Capture the cell that displays the provided text and extract its [X, Y] central coordinate. 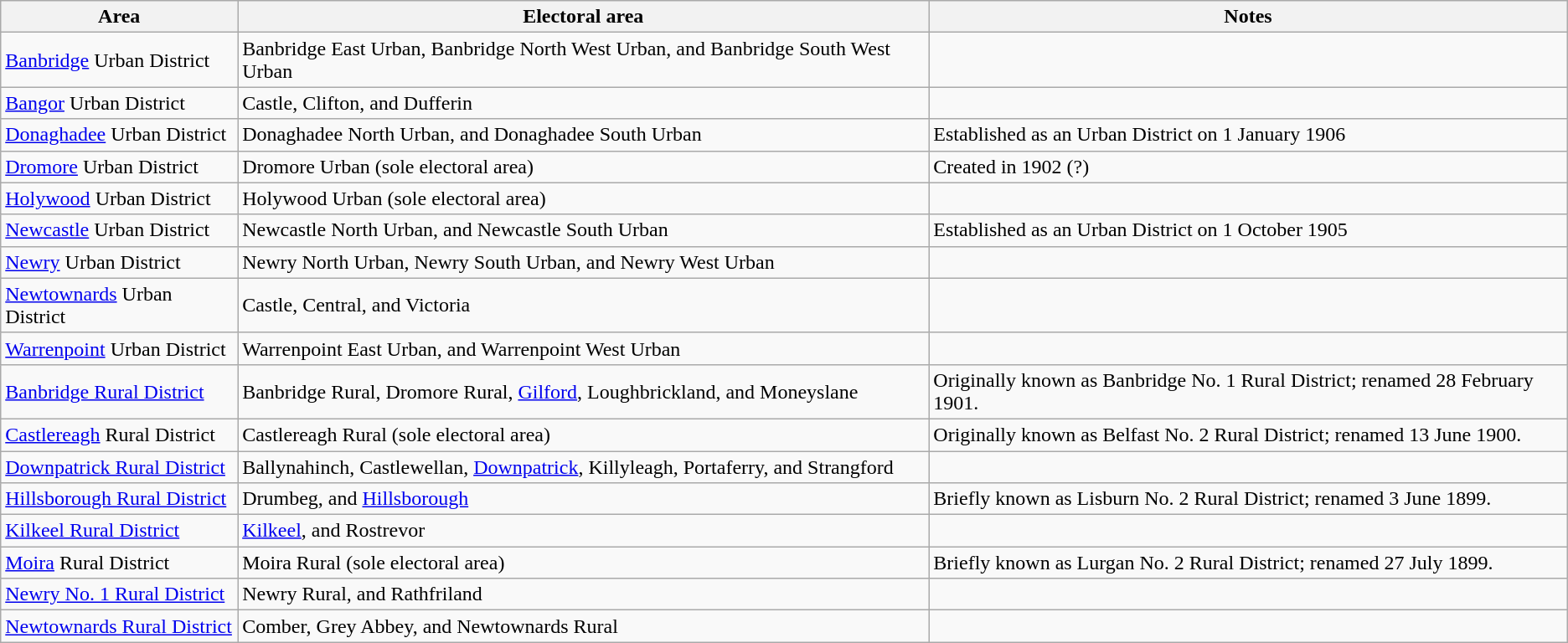
Hillsborough Rural District [119, 499]
Ballynahinch, Castlewellan, Downpatrick, Killyleagh, Portaferry, and Strangford [583, 466]
Newcastle North Urban, and Newcastle South Urban [583, 230]
Downpatrick Rural District [119, 466]
Briefly known as Lurgan No. 2 Rural District; renamed 27 July 1899. [1248, 563]
Newry Rural, and Rathfriland [583, 594]
Moira Rural District [119, 563]
Dromore Urban District [119, 167]
Banbridge Rural, Dromore Rural, Gilford, Loughbrickland, and Moneyslane [583, 392]
Newcastle Urban District [119, 230]
Bangor Urban District [119, 103]
Area [119, 17]
Newtownards Urban District [119, 305]
Banbridge Urban District [119, 60]
Warrenpoint East Urban, and Warrenpoint West Urban [583, 348]
Kilkeel Rural District [119, 531]
Originally known as Belfast No. 2 Rural District; renamed 13 June 1900. [1248, 435]
Castlereagh Rural (sole electoral area) [583, 435]
Briefly known as Lisburn No. 2 Rural District; renamed 3 June 1899. [1248, 499]
Donaghadee Urban District [119, 135]
Castle, Clifton, and Dufferin [583, 103]
Established as an Urban District on 1 January 1906 [1248, 135]
Holywood Urban District [119, 198]
Moira Rural (sole electoral area) [583, 563]
Dromore Urban (sole electoral area) [583, 167]
Donaghadee North Urban, and Donaghadee South Urban [583, 135]
Notes [1248, 17]
Newry Urban District [119, 262]
Castle, Central, and Victoria [583, 305]
Drumbeg, and Hillsborough [583, 499]
Banbridge Rural District [119, 392]
Newtownards Rural District [119, 626]
Kilkeel, and Rostrevor [583, 531]
Warrenpoint Urban District [119, 348]
Castlereagh Rural District [119, 435]
Comber, Grey Abbey, and Newtownards Rural [583, 626]
Newry North Urban, Newry South Urban, and Newry West Urban [583, 262]
Originally known as Banbridge No. 1 Rural District; renamed 28 February 1901. [1248, 392]
Established as an Urban District on 1 October 1905 [1248, 230]
Created in 1902 (?) [1248, 167]
Electoral area [583, 17]
Holywood Urban (sole electoral area) [583, 198]
Banbridge East Urban, Banbridge North West Urban, and Banbridge South West Urban [583, 60]
Newry No. 1 Rural District [119, 594]
